Return [x, y] of the center of cell containing provided text 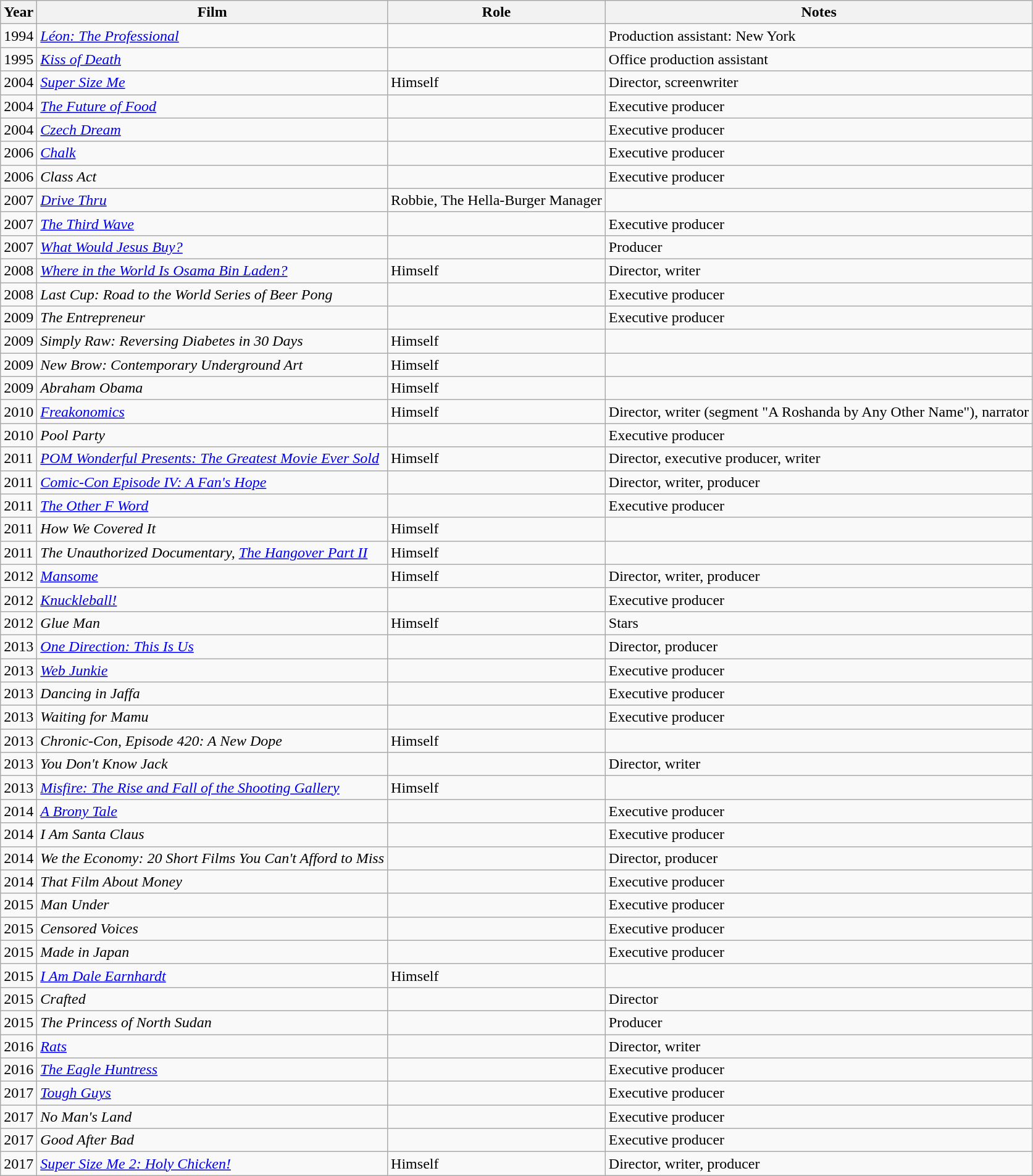
1995 [19, 59]
Freakonomics [212, 412]
Made in Japan [212, 952]
Misfire: The Rise and Fall of the Shooting Gallery [212, 788]
Office production assistant [819, 59]
Production assistant: New York [819, 36]
Chalk [212, 153]
We the Economy: 20 Short Films You Can't Afford to Miss [212, 858]
1994 [19, 36]
The Other F Word [212, 506]
Simply Raw: Reversing Diabetes in 30 Days [212, 341]
Super Size Me [212, 83]
The Third Wave [212, 223]
A Brony Tale [212, 811]
Director, executive producer, writer [819, 459]
Year [19, 12]
The Unauthorized Documentary, The Hangover Part II [212, 553]
Crafted [212, 999]
Comic-Con Episode IV: A Fan's Hope [212, 482]
Stars [819, 623]
Knuckleball! [212, 599]
Robbie, The Hella-Burger Manager [496, 200]
I Am Santa Claus [212, 835]
What Would Jesus Buy? [212, 247]
The Princess of North Sudan [212, 1022]
Censored Voices [212, 928]
Mansome [212, 576]
Waiting for Mamu [212, 717]
Good After Bad [212, 1140]
The Future of Food [212, 106]
Rats [212, 1046]
Role [496, 12]
New Brow: Contemporary Underground Art [212, 365]
Czech Dream [212, 130]
Chronic-Con, Episode 420: A New Dope [212, 741]
Where in the World Is Osama Bin Laden? [212, 270]
You Don't Know Jack [212, 764]
No Man's Land [212, 1117]
That Film About Money [212, 882]
The Eagle Huntress [212, 1070]
Abraham Obama [212, 388]
Director [819, 999]
Web Junkie [212, 670]
Dancing in Jaffa [212, 694]
Kiss of Death [212, 59]
Director, screenwriter [819, 83]
Class Act [212, 177]
How We Covered It [212, 529]
I Am Dale Earnhardt [212, 975]
One Direction: This Is Us [212, 646]
POM Wonderful Presents: The Greatest Movie Ever Sold [212, 459]
Notes [819, 12]
Tough Guys [212, 1093]
Film [212, 12]
The Entrepreneur [212, 318]
Léon: The Professional [212, 36]
Drive Thru [212, 200]
Director, writer (segment "A Roshanda by Any Other Name"), narrator [819, 412]
Man Under [212, 905]
Glue Man [212, 623]
Pool Party [212, 435]
Last Cup: Road to the World Series of Beer Pong [212, 294]
Super Size Me 2: Holy Chicken! [212, 1164]
